Scan for the cell matching the given text and deliver its [X, Y] coordinate at center. 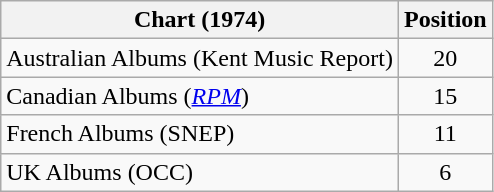
Australian Albums (Kent Music Report) [200, 58]
UK Albums (OCC) [200, 172]
Canadian Albums (RPM) [200, 96]
Chart (1974) [200, 20]
15 [445, 96]
Position [445, 20]
French Albums (SNEP) [200, 134]
20 [445, 58]
6 [445, 172]
11 [445, 134]
